Extract the [X, Y] coordinate from the center of the cell holding the provided text.  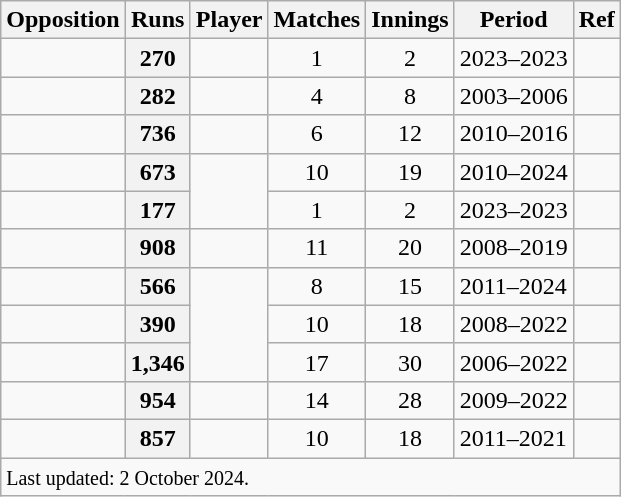
1,346 [158, 362]
6 [317, 134]
2011–2024 [514, 286]
Innings [410, 20]
857 [158, 438]
2006–2022 [514, 362]
2011–2021 [514, 438]
Period [514, 20]
270 [158, 58]
Ref [596, 20]
2010–2016 [514, 134]
11 [317, 248]
954 [158, 400]
390 [158, 324]
736 [158, 134]
2008–2022 [514, 324]
Player [229, 20]
28 [410, 400]
Opposition [63, 20]
30 [410, 362]
17 [317, 362]
19 [410, 172]
282 [158, 96]
15 [410, 286]
566 [158, 286]
2003–2006 [514, 96]
14 [317, 400]
908 [158, 248]
12 [410, 134]
Runs [158, 20]
Matches [317, 20]
Last updated: 2 October 2024. [310, 477]
2008–2019 [514, 248]
4 [317, 96]
177 [158, 210]
2009–2022 [514, 400]
20 [410, 248]
2010–2024 [514, 172]
673 [158, 172]
